Provide the [x, y] coordinate of the cell's center where the given text is located.  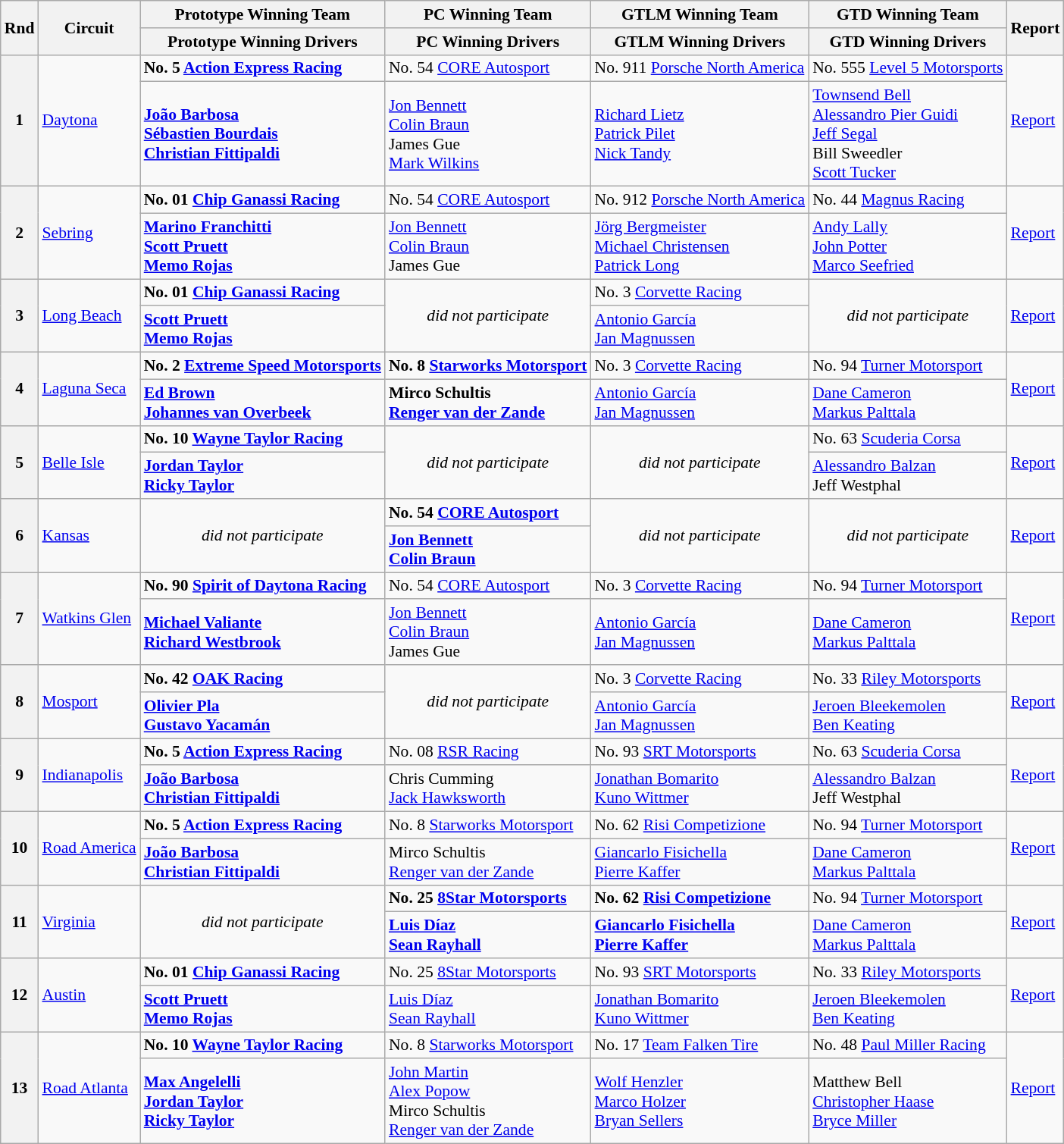
8 [20, 702]
Sebring [89, 233]
Virginia [89, 922]
Laguna Seca [89, 390]
PC Winning Team [488, 14]
Marino Franchitti Scott Pruett Memo Rojas [262, 246]
GTLM Winning Team [699, 14]
Wolf Henzler Marco Holzer Bryan Sellers [699, 1102]
Rnd [20, 27]
No. 48 Paul Miller Racing [908, 1045]
Richard Lietz Patrick Pilet Nick Tandy [699, 134]
Jon Bennett Colin Braun [488, 549]
No. 912 Porsche North America [699, 200]
Kansas [89, 535]
GTD Winning Team [908, 14]
13 [20, 1088]
Prototype Winning Drivers [262, 42]
Indianapolis [89, 775]
Olivier Pla Gustavo Yacamán [262, 716]
João Barbosa Sébastien Bourdais Christian Fittipaldi [262, 134]
9 [20, 775]
No. 08 RSR Racing [488, 752]
Long Beach [89, 315]
4 [20, 390]
No. 911 Porsche North America [699, 68]
Jon Bennett Colin Braun James Gue Mark Wilkins [488, 134]
Chris Cumming Jack Hawksworth [488, 788]
Austin [89, 995]
3 [20, 315]
Road America [89, 849]
6 [20, 535]
Jörg Bergmeister Michael Christensen Patrick Long [699, 246]
11 [20, 922]
5 [20, 462]
Andy Lally John Potter Marco Seefried [908, 246]
7 [20, 619]
GTD Winning Drivers [908, 42]
1 [20, 120]
10 [20, 849]
Belle Isle [89, 462]
No. 44 Magnus Racing [908, 200]
Prototype Winning Team [262, 14]
No. 90 Spirit of Daytona Racing [262, 586]
No. 17 Team Falken Tire [699, 1045]
John Martin Alex Popow Mirco Schultis Renger van der Zande [488, 1102]
Ed Brown Johannes van Overbeek [262, 402]
PC Winning Drivers [488, 42]
Daytona [89, 120]
Michael Valiante Richard Westbrook [262, 632]
Mosport [89, 702]
No. 42 OAK Racing [262, 679]
No. 2 Extreme Speed Motorsports [262, 366]
Jordan Taylor Ricky Taylor [262, 476]
Watkins Glen [89, 619]
Matthew Bell Christopher Haase Bryce Miller [908, 1102]
12 [20, 995]
Max Angelelli Jordan Taylor Ricky Taylor [262, 1102]
Road Atlanta [89, 1088]
GTLM Winning Drivers [699, 42]
2 [20, 233]
Circuit [89, 27]
No. 555 Level 5 Motorsports [908, 68]
Townsend Bell Alessandro Pier Guidi Jeff Segal Bill Sweedler Scott Tucker [908, 134]
